Output the (x, y) coordinate of the center of the cell containing the given text.  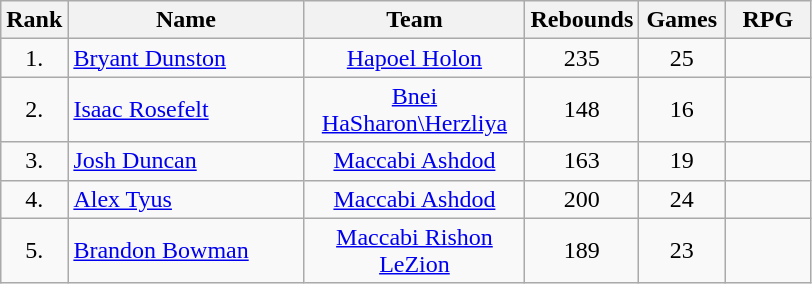
Brandon Bowman (186, 250)
19 (682, 161)
2. (34, 110)
Team (414, 20)
Maccabi Rishon LeZion (414, 250)
189 (582, 250)
16 (682, 110)
Isaac Rosefelt (186, 110)
1. (34, 58)
5. (34, 250)
RPG (768, 20)
4. (34, 199)
Bnei HaSharon\Herzliya (414, 110)
148 (582, 110)
Hapoel Holon (414, 58)
3. (34, 161)
23 (682, 250)
235 (582, 58)
25 (682, 58)
Name (186, 20)
Alex Tyus (186, 199)
200 (582, 199)
Rank (34, 20)
Josh Duncan (186, 161)
Bryant Dunston (186, 58)
Games (682, 20)
Rebounds (582, 20)
163 (582, 161)
24 (682, 199)
